Return [x, y] of the center of cell containing provided text 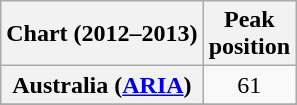
61 [249, 85]
Chart (2012–2013) [102, 34]
Peakposition [249, 34]
Australia (ARIA) [102, 85]
